For the text-containing cell, return its midpoint in (X, Y) coordinate format. 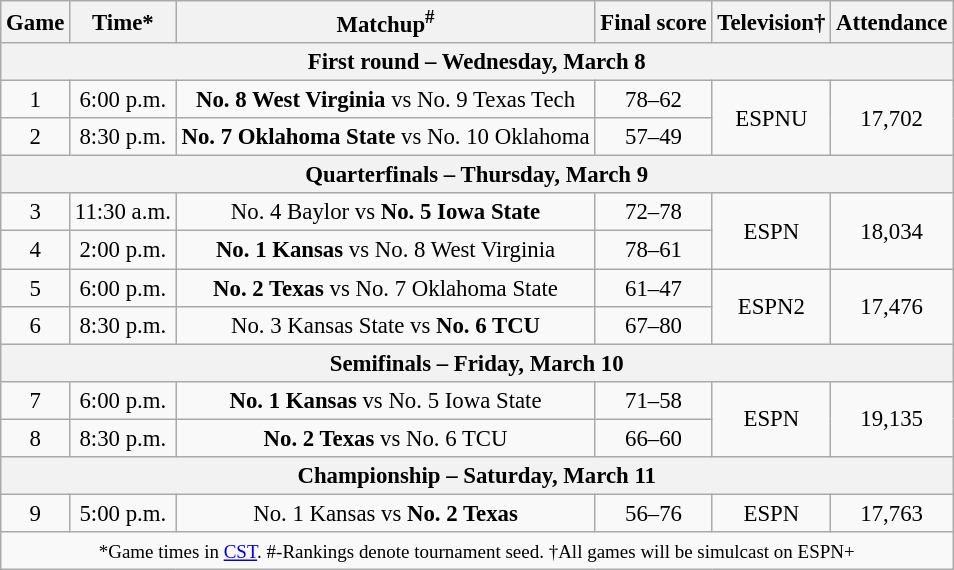
No. 2 Texas vs No. 7 Oklahoma State (386, 288)
No. 1 Kansas vs No. 2 Texas (386, 513)
*Game times in CST. #-Rankings denote tournament seed. †All games will be simulcast on ESPN+ (477, 551)
9 (36, 513)
11:30 a.m. (124, 213)
Semifinals – Friday, March 10 (477, 363)
61–47 (654, 288)
66–60 (654, 438)
Matchup# (386, 22)
17,702 (892, 118)
8 (36, 438)
Final score (654, 22)
Championship – Saturday, March 11 (477, 476)
4 (36, 250)
6 (36, 325)
5 (36, 288)
No. 3 Kansas State vs No. 6 TCU (386, 325)
Game (36, 22)
71–58 (654, 400)
No. 4 Baylor vs No. 5 Iowa State (386, 213)
First round – Wednesday, March 8 (477, 62)
2 (36, 137)
17,763 (892, 513)
Time* (124, 22)
67–80 (654, 325)
No. 2 Texas vs No. 6 TCU (386, 438)
ESPNU (772, 118)
Television† (772, 22)
78–61 (654, 250)
3 (36, 213)
5:00 p.m. (124, 513)
56–76 (654, 513)
No. 1 Kansas vs No. 5 Iowa State (386, 400)
No. 7 Oklahoma State vs No. 10 Oklahoma (386, 137)
Quarterfinals – Thursday, March 9 (477, 175)
17,476 (892, 306)
7 (36, 400)
No. 1 Kansas vs No. 8 West Virginia (386, 250)
78–62 (654, 100)
Attendance (892, 22)
19,135 (892, 418)
18,034 (892, 232)
1 (36, 100)
57–49 (654, 137)
ESPN2 (772, 306)
No. 8 West Virginia vs No. 9 Texas Tech (386, 100)
2:00 p.m. (124, 250)
72–78 (654, 213)
